Locate the cell with the specified text and output its [x, y] center coordinate. 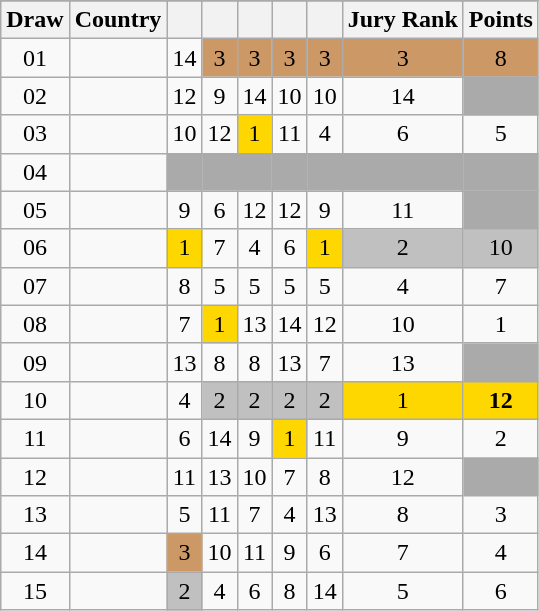
05 [35, 210]
01 [35, 58]
04 [35, 172]
08 [35, 324]
06 [35, 248]
02 [35, 96]
Points [500, 20]
09 [35, 362]
15 [35, 591]
Draw [35, 20]
07 [35, 286]
Jury Rank [402, 20]
03 [35, 134]
Country [118, 20]
